Find where the given text appears and provide that cell's center as [X, Y] coordinate. 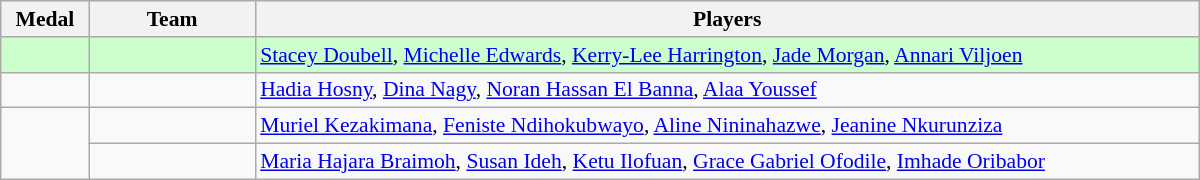
Maria Hajara Braimoh, Susan Ideh, Ketu Ilofuan, Grace Gabriel Ofodile, Imhade Oribabor [727, 162]
Muriel Kezakimana, Feniste Ndihokubwayo, Aline Nininahazwe, Jeanine Nkurunziza [727, 126]
Team [172, 19]
Players [727, 19]
Medal [45, 19]
Hadia Hosny, Dina Nagy, Noran Hassan El Banna, Alaa Youssef [727, 90]
Stacey Doubell, Michelle Edwards, Kerry-Lee Harrington, Jade Morgan, Annari Viljoen [727, 55]
